Pinpoint the cell where the given text exists, returning its (X, Y) midpoint coordinate. 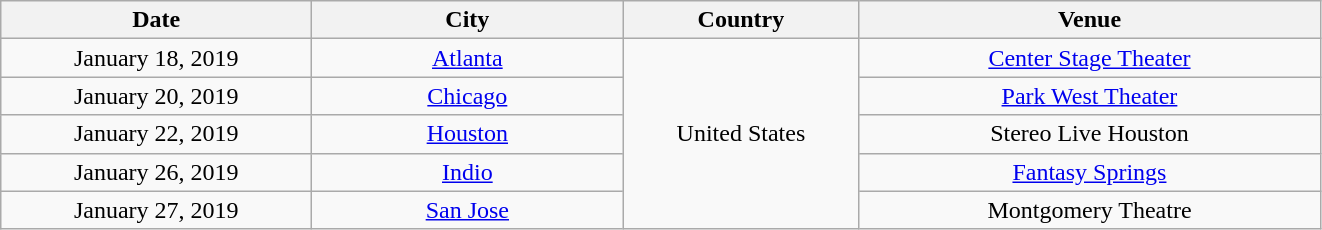
Country (741, 20)
Chicago (468, 96)
Center Stage Theater (1090, 58)
January 22, 2019 (156, 134)
City (468, 20)
Houston (468, 134)
Atlanta (468, 58)
January 20, 2019 (156, 96)
Date (156, 20)
Stereo Live Houston (1090, 134)
Venue (1090, 20)
January 27, 2019 (156, 210)
San Jose (468, 210)
January 18, 2019 (156, 58)
Montgomery Theatre (1090, 210)
Park West Theater (1090, 96)
Indio (468, 172)
January 26, 2019 (156, 172)
United States (741, 134)
Fantasy Springs (1090, 172)
